Provide the (X, Y) coordinate of the cell's center where the given text is located.  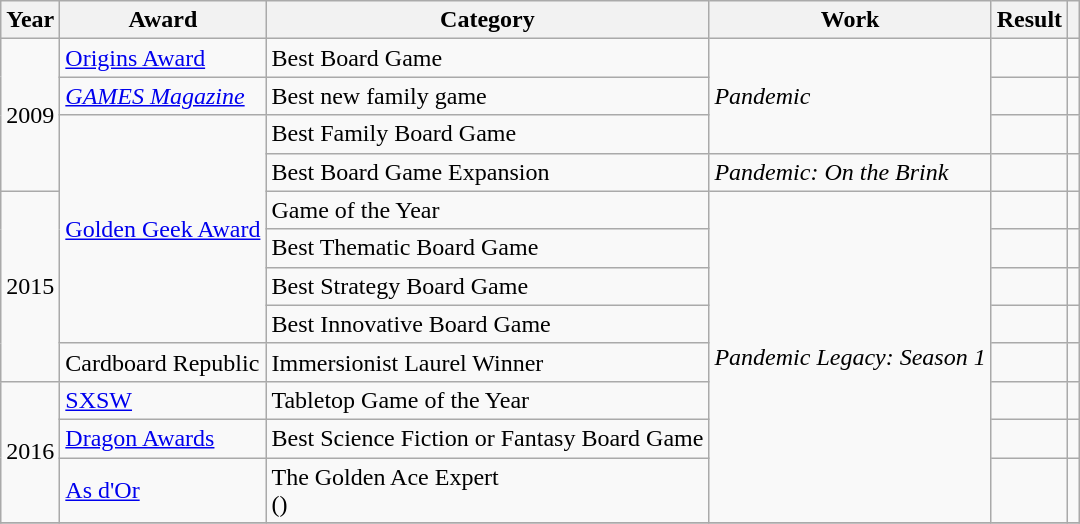
Pandemic Legacy: Season 1 (850, 357)
The Golden Ace Expert() (488, 490)
2009 (30, 115)
Golden Geek Award (163, 229)
Tabletop Game of the Year (488, 400)
Result (1029, 20)
Game of the Year (488, 210)
Award (163, 20)
Best Innovative Board Game (488, 324)
Cardboard Republic (163, 362)
Best Thematic Board Game (488, 248)
Best Family Board Game (488, 134)
Work (850, 20)
Pandemic (850, 96)
Immersionist Laurel Winner (488, 362)
2015 (30, 286)
Best Science Fiction or Fantasy Board Game (488, 438)
Year (30, 20)
GAMES Magazine (163, 96)
Best new family game (488, 96)
2016 (30, 452)
Best Board Game (488, 58)
Pandemic: On the Brink (850, 172)
Origins Award (163, 58)
As d'Or (163, 490)
Category (488, 20)
Best Board Game Expansion (488, 172)
Best Strategy Board Game (488, 286)
Dragon Awards (163, 438)
SXSW (163, 400)
